Pinpoint the cell where the given text exists, returning its (X, Y) midpoint coordinate. 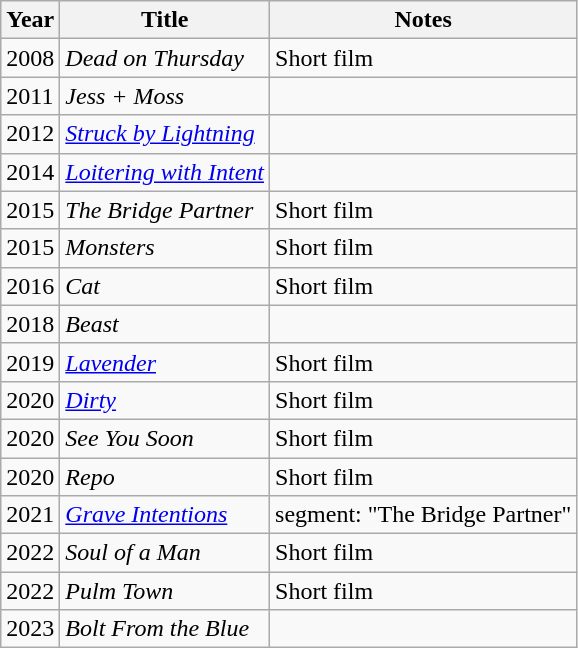
Struck by Lightning (165, 134)
2021 (30, 515)
Pulm Town (165, 591)
Dirty (165, 400)
Soul of a Man (165, 553)
Jess + Moss (165, 96)
2014 (30, 172)
2019 (30, 362)
segment: "The Bridge Partner" (424, 515)
Cat (165, 286)
See You Soon (165, 438)
Bolt From the Blue (165, 629)
2008 (30, 58)
Year (30, 20)
The Bridge Partner (165, 210)
Loitering with Intent (165, 172)
Monsters (165, 248)
Title (165, 20)
2012 (30, 134)
Notes (424, 20)
Grave Intentions (165, 515)
2018 (30, 324)
2023 (30, 629)
Beast (165, 324)
2011 (30, 96)
Repo (165, 477)
Lavender (165, 362)
2016 (30, 286)
Dead on Thursday (165, 58)
